Output the (X, Y) coordinate of the center of the cell containing the given text.  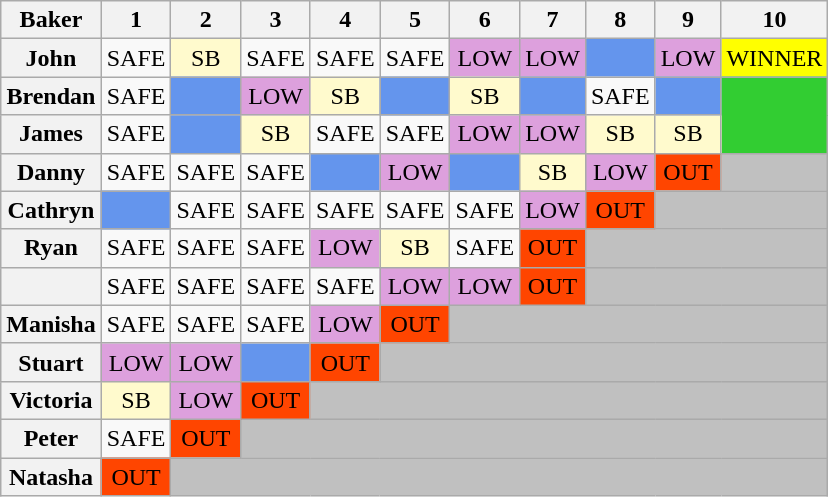
Manisha (51, 324)
Natasha (51, 477)
1 (136, 20)
4 (345, 20)
8 (620, 20)
10 (774, 20)
9 (688, 20)
Brendan (51, 96)
Baker (51, 20)
2 (206, 20)
6 (485, 20)
Cathryn (51, 210)
WINNER (774, 58)
Ryan (51, 248)
7 (553, 20)
5 (415, 20)
3 (276, 20)
Danny (51, 172)
James (51, 134)
Peter (51, 438)
John (51, 58)
Stuart (51, 362)
Victoria (51, 400)
